Determine the [X, Y] coordinate at the center of the cell enclosing the given text.  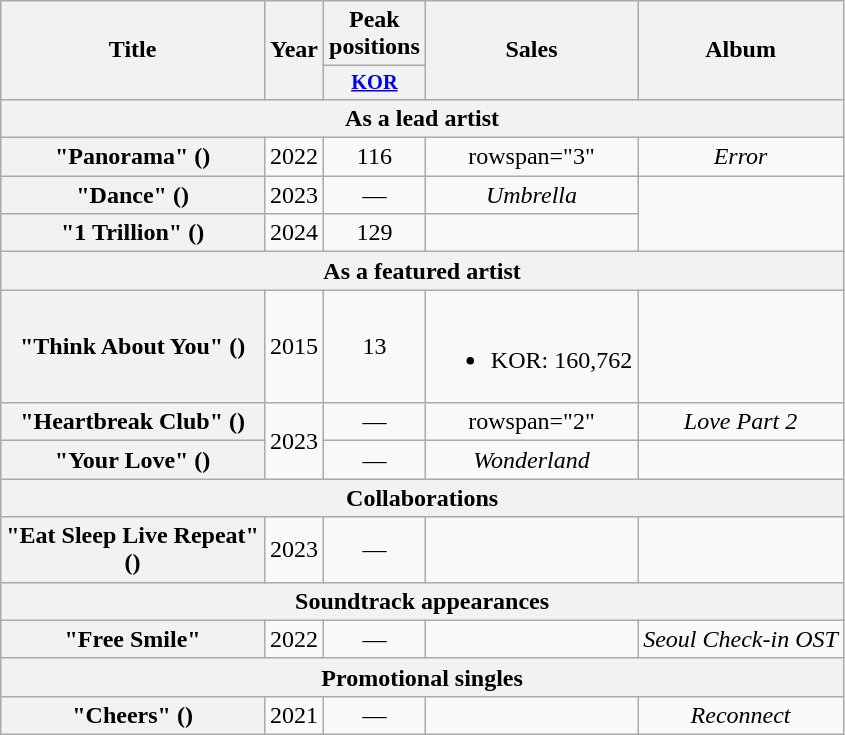
Soundtrack appearances [422, 601]
Sales [531, 50]
Seoul Check-in OST [741, 639]
"Heartbreak Club" () [133, 422]
Love Part 2 [741, 422]
"Your Love" () [133, 460]
"Dance" () [133, 195]
"Eat Sleep Live Repeat"() [133, 550]
As a lead artist [422, 118]
Year [294, 50]
"Cheers" () [133, 715]
Promotional singles [422, 677]
Title [133, 50]
rowspan="3" [531, 157]
13 [375, 346]
Peak positions [375, 34]
2021 [294, 715]
Collaborations [422, 498]
"Think About You" () [133, 346]
"Free Smile" [133, 639]
KOR: 160,762 [531, 346]
Wonderland [531, 460]
2024 [294, 233]
Album [741, 50]
Umbrella [531, 195]
KOR [375, 83]
129 [375, 233]
"Panorama" () [133, 157]
Reconnect [741, 715]
As a featured artist [422, 271]
2015 [294, 346]
Error [741, 157]
116 [375, 157]
rowspan="2" [531, 422]
"1 Trillion" () [133, 233]
